Locate the cell with the specified text and output its (X, Y) center coordinate. 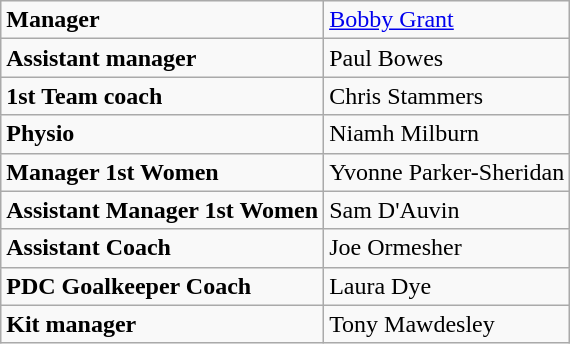
Paul Bowes (447, 58)
Joe Ormesher (447, 248)
Sam D'Auvin (447, 210)
Assistant manager (162, 58)
Laura Dye (447, 286)
Niamh Milburn (447, 134)
Chris Stammers (447, 96)
Physio (162, 134)
Kit manager (162, 324)
1st Team coach (162, 96)
Assistant Coach (162, 248)
Yvonne Parker-Sheridan (447, 172)
Tony Mawdesley (447, 324)
PDC Goalkeeper Coach (162, 286)
Manager 1st Women (162, 172)
Assistant Manager 1st Women (162, 210)
Bobby Grant (447, 20)
Manager (162, 20)
